Pinpoint the cell where the given text exists, returning its [x, y] midpoint coordinate. 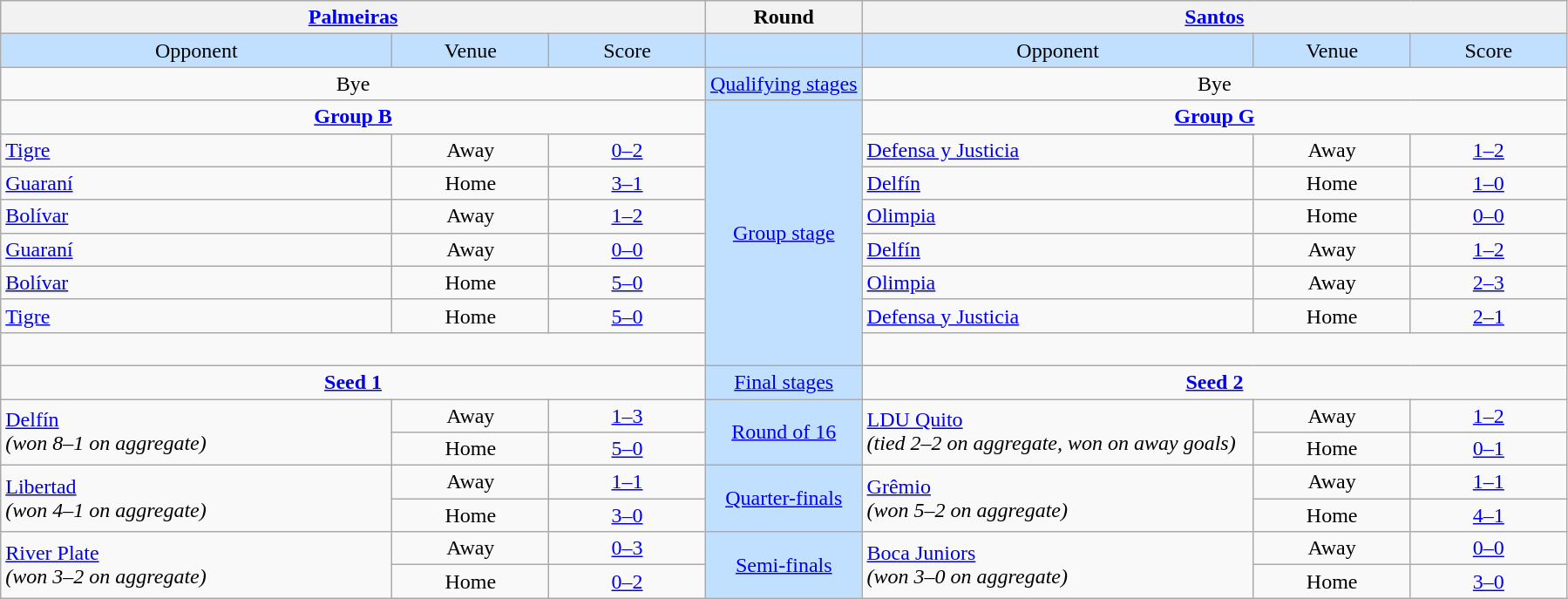
Group G [1215, 117]
Seed 1 [354, 382]
River Plate(won 3–2 on aggregate) [197, 565]
Seed 2 [1215, 382]
Group stage [784, 233]
Delfín(won 8–1 on aggregate) [197, 432]
Group B [354, 117]
1–0 [1489, 183]
Palmeiras [354, 17]
1–3 [628, 416]
Round of 16 [784, 432]
Round [784, 17]
Libertad(won 4–1 on aggregate) [197, 499]
2–1 [1489, 316]
Boca Juniors(won 3–0 on aggregate) [1058, 565]
Semi-finals [784, 565]
0–3 [628, 548]
Santos [1215, 17]
LDU Quito(tied 2–2 on aggregate, won on away goals) [1058, 432]
Grêmio(won 5–2 on aggregate) [1058, 499]
Qualifying stages [784, 84]
3–1 [628, 183]
4–1 [1489, 515]
2–3 [1489, 282]
Quarter-finals [784, 499]
Final stages [784, 382]
0–1 [1489, 449]
